Return the (X, Y) coordinate for the center point of the cell that contains the specified text.  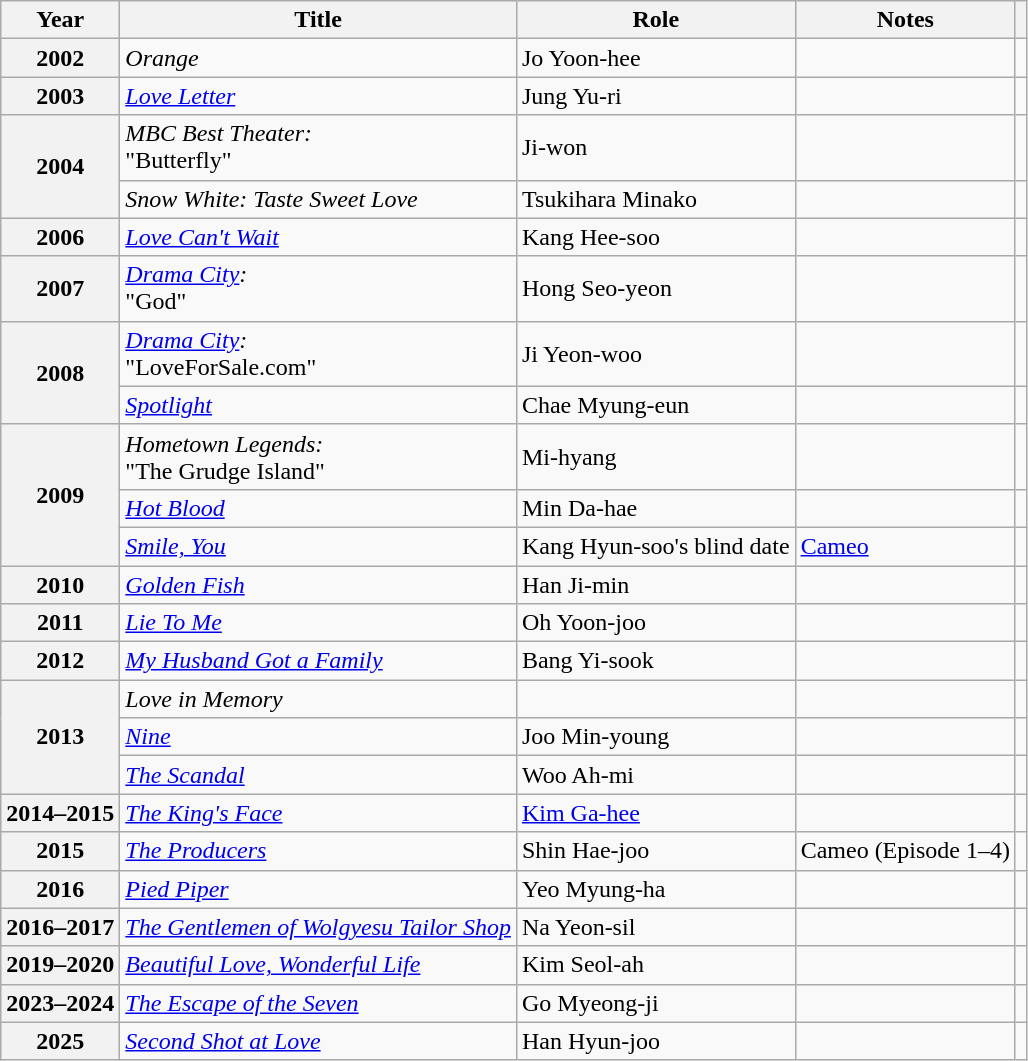
2009 (60, 494)
Kang Hyun-soo's blind date (656, 546)
Smile, You (318, 546)
Kim Seol-ah (656, 965)
Ji Yeon-woo (656, 354)
2006 (60, 237)
2004 (60, 166)
Tsukihara Minako (656, 199)
Han Hyun-joo (656, 1041)
Pied Piper (318, 889)
Kim Ga-hee (656, 813)
2014–2015 (60, 813)
2016 (60, 889)
Lie To Me (318, 623)
Yeo Myung-ha (656, 889)
Jo Yoon-hee (656, 58)
Go Myeong-ji (656, 1003)
Cameo (905, 546)
Nine (318, 737)
Chae Myung-eun (656, 405)
The Scandal (318, 775)
Mi-hyang (656, 456)
Cameo (Episode 1–4) (905, 851)
Ji-won (656, 148)
2003 (60, 96)
Spotlight (318, 405)
2013 (60, 737)
2025 (60, 1041)
2011 (60, 623)
Oh Yoon-joo (656, 623)
Na Yeon-sil (656, 927)
Joo Min-young (656, 737)
Hometown Legends:"The Grudge Island" (318, 456)
Woo Ah-mi (656, 775)
2008 (60, 372)
Love Letter (318, 96)
Snow White: Taste Sweet Love (318, 199)
Drama City:"God" (318, 288)
Min Da-hae (656, 508)
Beautiful Love, Wonderful Life (318, 965)
Notes (905, 20)
Kang Hee-soo (656, 237)
2016–2017 (60, 927)
Year (60, 20)
The Gentlemen of Wolgyesu Tailor Shop (318, 927)
Golden Fish (318, 585)
Shin Hae-joo (656, 851)
2019–2020 (60, 965)
Second Shot at Love (318, 1041)
Bang Yi-sook (656, 661)
2023–2024 (60, 1003)
Love in Memory (318, 699)
2012 (60, 661)
The King's Face (318, 813)
2010 (60, 585)
Orange (318, 58)
2015 (60, 851)
2002 (60, 58)
Hot Blood (318, 508)
Title (318, 20)
Hong Seo-yeon (656, 288)
My Husband Got a Family (318, 661)
Role (656, 20)
The Escape of the Seven (318, 1003)
2007 (60, 288)
The Producers (318, 851)
Jung Yu-ri (656, 96)
Love Can't Wait (318, 237)
Han Ji-min (656, 585)
MBC Best Theater:"Butterfly" (318, 148)
Drama City:"LoveForSale.com" (318, 354)
